Search for the cell housing the specified text and yield its (X, Y) center coordinate. 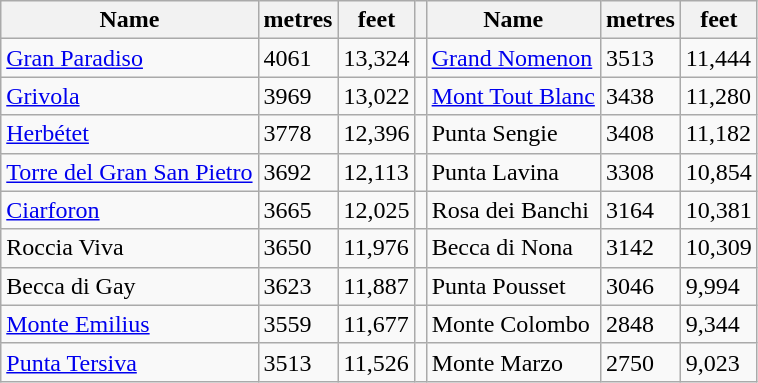
Grivola (130, 96)
10,854 (718, 172)
3164 (640, 210)
3142 (640, 248)
Becca di Nona (513, 248)
Monte Colombo (513, 324)
3665 (298, 210)
Monte Emilius (130, 324)
Grand Nomenon (513, 58)
3408 (640, 134)
12,396 (376, 134)
11,677 (376, 324)
11,526 (376, 362)
3438 (640, 96)
Punta Pousset (513, 286)
3969 (298, 96)
Torre del Gran San Pietro (130, 172)
Punta Lavina (513, 172)
9,994 (718, 286)
11,887 (376, 286)
Gran Paradiso (130, 58)
13,324 (376, 58)
11,976 (376, 248)
Herbétet (130, 134)
3559 (298, 324)
2750 (640, 362)
Becca di Gay (130, 286)
13,022 (376, 96)
9,023 (718, 362)
3046 (640, 286)
10,381 (718, 210)
Mont Tout Blanc (513, 96)
Monte Marzo (513, 362)
3308 (640, 172)
Ciarforon (130, 210)
4061 (298, 58)
9,344 (718, 324)
3650 (298, 248)
Punta Sengie (513, 134)
11,280 (718, 96)
2848 (640, 324)
3692 (298, 172)
12,025 (376, 210)
11,444 (718, 58)
Punta Tersiva (130, 362)
Rosa dei Banchi (513, 210)
3778 (298, 134)
10,309 (718, 248)
Roccia Viva (130, 248)
12,113 (376, 172)
11,182 (718, 134)
3623 (298, 286)
